Pinpoint the cell where the given text exists, returning its (X, Y) midpoint coordinate. 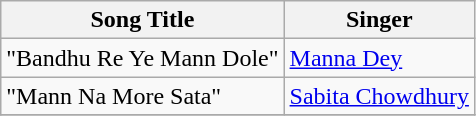
"Mann Na More Sata" (142, 96)
Singer (379, 20)
Song Title (142, 20)
Manna Dey (379, 58)
"Bandhu Re Ye Mann Dole" (142, 58)
Sabita Chowdhury (379, 96)
